Identify which cell holds the provided text, then report its (X, Y) central coordinate. 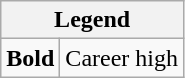
Bold (30, 58)
Career high (122, 58)
Legend (92, 20)
